Locate the cell with the specified text and output its (X, Y) center coordinate. 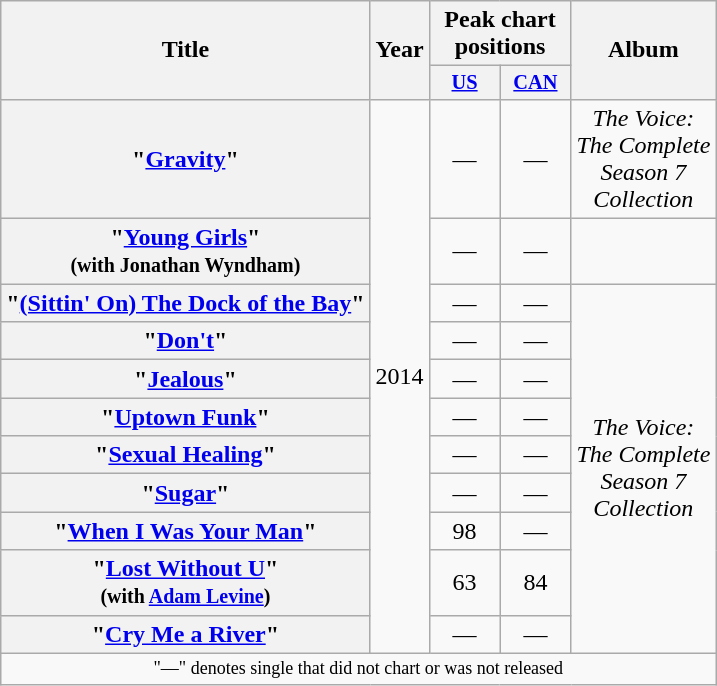
"Lost Without U"(with Adam Levine) (186, 582)
CAN (536, 83)
"Cry Me a River" (186, 634)
Title (186, 50)
63 (464, 582)
"—" denotes single that did not chart or was not released (358, 668)
"Jealous" (186, 379)
"Gravity" (186, 158)
"Young Girls"(with Jonathan Wyndham) (186, 252)
98 (464, 531)
Year (400, 50)
"Uptown Funk" (186, 417)
Album (644, 50)
"Sugar" (186, 493)
Peak chart positions (500, 34)
84 (536, 582)
"When I Was Your Man" (186, 531)
"Sexual Healing" (186, 455)
2014 (400, 376)
US (464, 83)
"(Sittin' On) The Dock of the Bay" (186, 303)
"Don't" (186, 341)
